Identify which cell holds the provided text, then report its (X, Y) central coordinate. 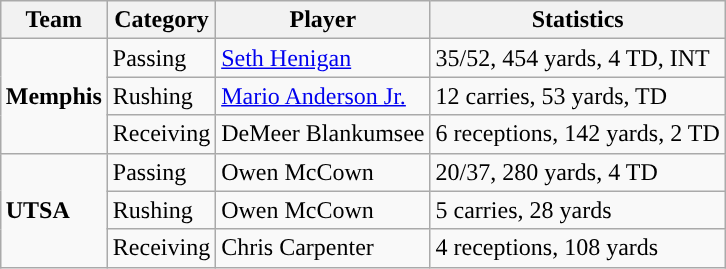
Statistics (578, 20)
Chris Carpenter (323, 248)
4 receptions, 108 yards (578, 248)
Memphis (54, 96)
Player (323, 20)
DeMeer Blankumsee (323, 134)
6 receptions, 142 yards, 2 TD (578, 134)
UTSA (54, 210)
Mario Anderson Jr. (323, 96)
Team (54, 20)
5 carries, 28 yards (578, 210)
35/52, 454 yards, 4 TD, INT (578, 58)
Category (161, 20)
12 carries, 53 yards, TD (578, 96)
20/37, 280 yards, 4 TD (578, 172)
Seth Henigan (323, 58)
